Identify which cell holds the provided text, then report its [X, Y] central coordinate. 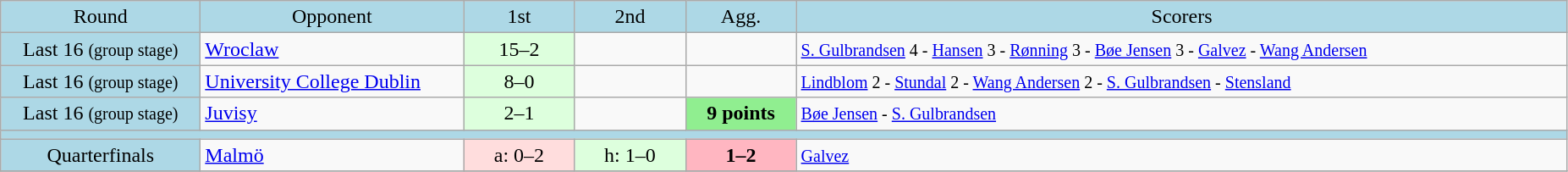
Agg. [741, 17]
Round [101, 17]
Juvisy [332, 114]
15–2 [520, 49]
8–0 [520, 81]
1–2 [741, 155]
Wroclaw [332, 49]
Malmö [332, 155]
Scorers [1181, 17]
S. Gulbrandsen 4 - Hansen 3 - Rønning 3 - Bøe Jensen 3 - Galvez - Wang Andersen [1181, 49]
University College Dublin [332, 81]
h: 1–0 [630, 155]
a: 0–2 [520, 155]
Quarterfinals [101, 155]
2nd [630, 17]
Opponent [332, 17]
Galvez [1181, 155]
Bøe Jensen - S. Gulbrandsen [1181, 114]
9 points [741, 114]
2–1 [520, 114]
1st [520, 17]
Lindblom 2 - Stundal 2 - Wang Andersen 2 - S. Gulbrandsen - Stensland [1181, 81]
